Determine the [X, Y] coordinate at the center of the cell enclosing the given text.  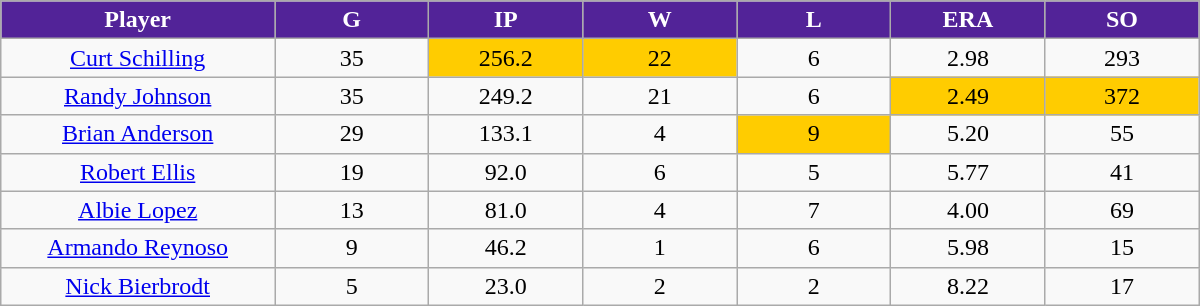
23.0 [506, 286]
Curt Schilling [138, 58]
1 [660, 248]
7 [814, 210]
2.49 [968, 96]
Player [138, 20]
22 [660, 58]
2.98 [968, 58]
15 [1122, 248]
Robert Ellis [138, 172]
ERA [968, 20]
29 [352, 134]
46.2 [506, 248]
W [660, 20]
17 [1122, 286]
13 [352, 210]
Nick Bierbrodt [138, 286]
372 [1122, 96]
8.22 [968, 286]
Albie Lopez [138, 210]
IP [506, 20]
Brian Anderson [138, 134]
133.1 [506, 134]
L [814, 20]
69 [1122, 210]
21 [660, 96]
5.98 [968, 248]
SO [1122, 20]
Randy Johnson [138, 96]
G [352, 20]
5.20 [968, 134]
249.2 [506, 96]
256.2 [506, 58]
41 [1122, 172]
Armando Reynoso [138, 248]
5.77 [968, 172]
293 [1122, 58]
4.00 [968, 210]
92.0 [506, 172]
81.0 [506, 210]
19 [352, 172]
55 [1122, 134]
